For the text-containing cell, return its midpoint in (x, y) coordinate format. 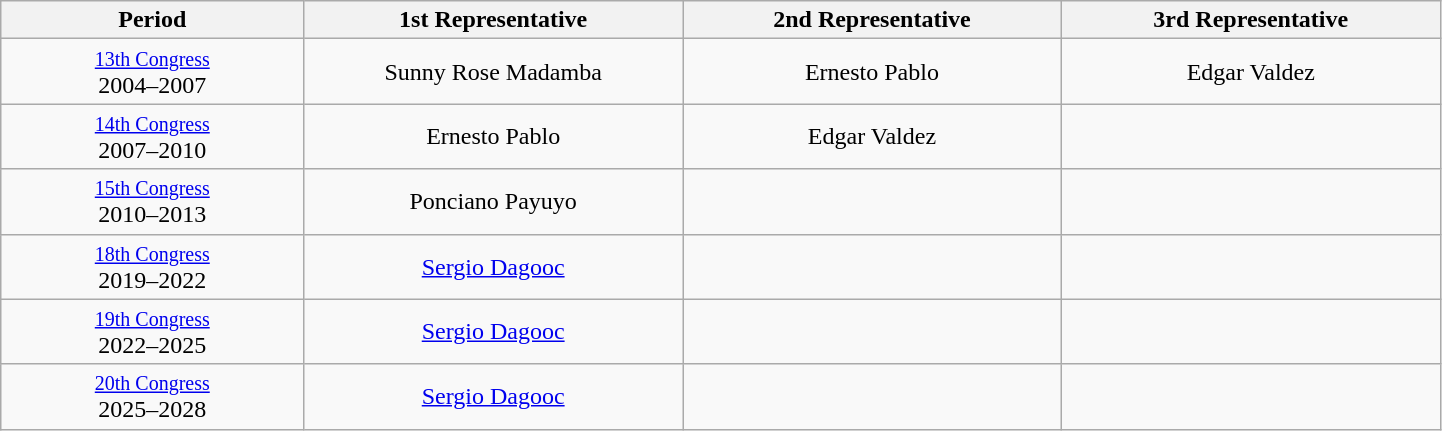
1st Representative (494, 20)
Sunny Rose Madamba (494, 72)
15th Congress2010–2013 (152, 202)
19th Congress2022–2025 (152, 332)
Ponciano Payuyo (494, 202)
13th Congress2004–2007 (152, 72)
3rd Representative (1250, 20)
Period (152, 20)
20th Congress2025–2028 (152, 396)
18th Congress2019–2022 (152, 266)
14th Congress2007–2010 (152, 136)
2nd Representative (872, 20)
